Return (x, y) of the center of cell containing provided text 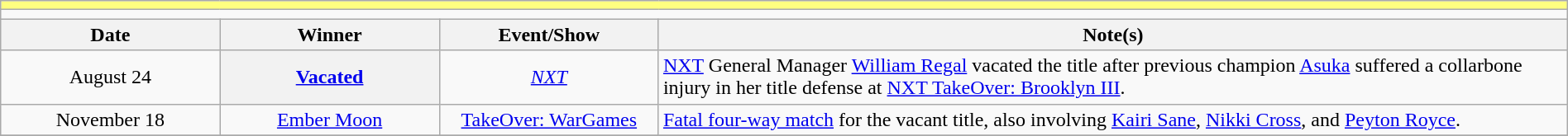
Winner (329, 35)
Date (111, 35)
Note(s) (1113, 35)
NXT (549, 77)
Ember Moon (329, 120)
November 18 (111, 120)
TakeOver: WarGames (549, 120)
Vacated (329, 77)
August 24 (111, 77)
Event/Show (549, 35)
Fatal four-way match for the vacant title, also involving Kairi Sane, Nikki Cross, and Peyton Royce. (1113, 120)
